Provide the (x, y) coordinate of the cell's center where the given text is located.  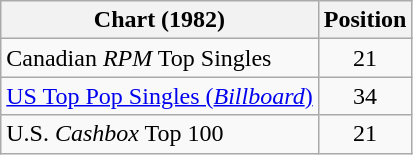
Chart (1982) (160, 20)
U.S. Cashbox Top 100 (160, 134)
34 (365, 96)
Position (365, 20)
US Top Pop Singles (Billboard) (160, 96)
Canadian RPM Top Singles (160, 58)
